Locate the cell with the specified text and output its (X, Y) center coordinate. 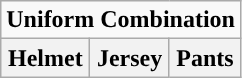
Jersey (130, 58)
Pants (204, 58)
Uniform Combination (121, 20)
Helmet (46, 58)
